Return the [X, Y] coordinate for the center point of the cell that contains the specified text.  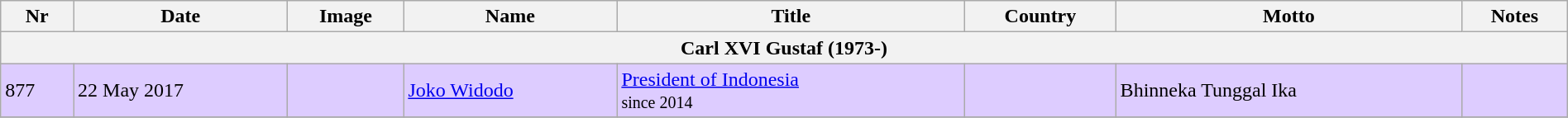
Carl XVI Gustaf (1973-) [784, 48]
877 [37, 91]
Date [180, 17]
Notes [1515, 17]
Joko Widodo [510, 91]
Motto [1288, 17]
Nr [37, 17]
Title [791, 17]
President of Indonesiasince 2014 [791, 91]
Country [1040, 17]
Image [346, 17]
Bhinneka Tunggal Ika [1288, 91]
Name [510, 17]
22 May 2017 [180, 91]
